Detect which cell encompasses the target text, then output its [x, y] center coordinate. 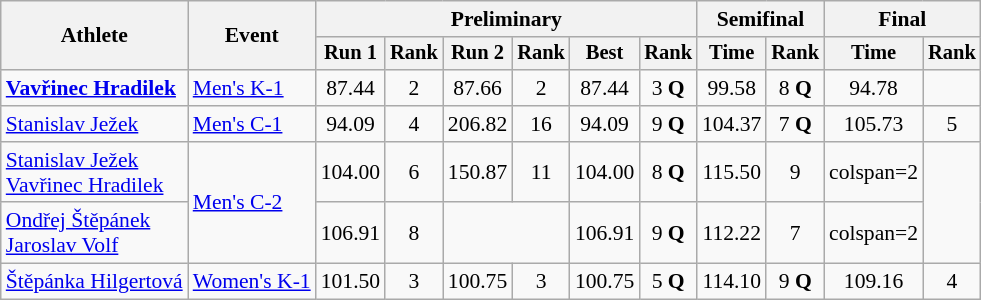
Men's C-2 [252, 203]
112.22 [732, 234]
Athlete [94, 36]
11 [541, 172]
3 Q [668, 88]
Best [604, 54]
Final [902, 19]
9 [795, 172]
105.73 [874, 124]
Ondřej ŠtěpánekJaroslav Volf [94, 234]
Men's C-1 [252, 124]
8 [414, 234]
150.87 [478, 172]
Event [252, 36]
109.16 [874, 282]
206.82 [478, 124]
Semifinal [760, 19]
87.66 [478, 88]
7 [795, 234]
Run 2 [478, 54]
Run 1 [350, 54]
101.50 [350, 282]
115.50 [732, 172]
5 Q [668, 282]
Men's K-1 [252, 88]
5 [952, 124]
7 Q [795, 124]
94.78 [874, 88]
6 [414, 172]
Stanislav JežekVavřinec Hradilek [94, 172]
Stanislav Ježek [94, 124]
99.58 [732, 88]
Štěpánka Hilgertová [94, 282]
Vavřinec Hradilek [94, 88]
16 [541, 124]
114.10 [732, 282]
Preliminary [506, 19]
104.37 [732, 124]
Women's K-1 [252, 282]
